Identify which cell holds the provided text, then report its (X, Y) central coordinate. 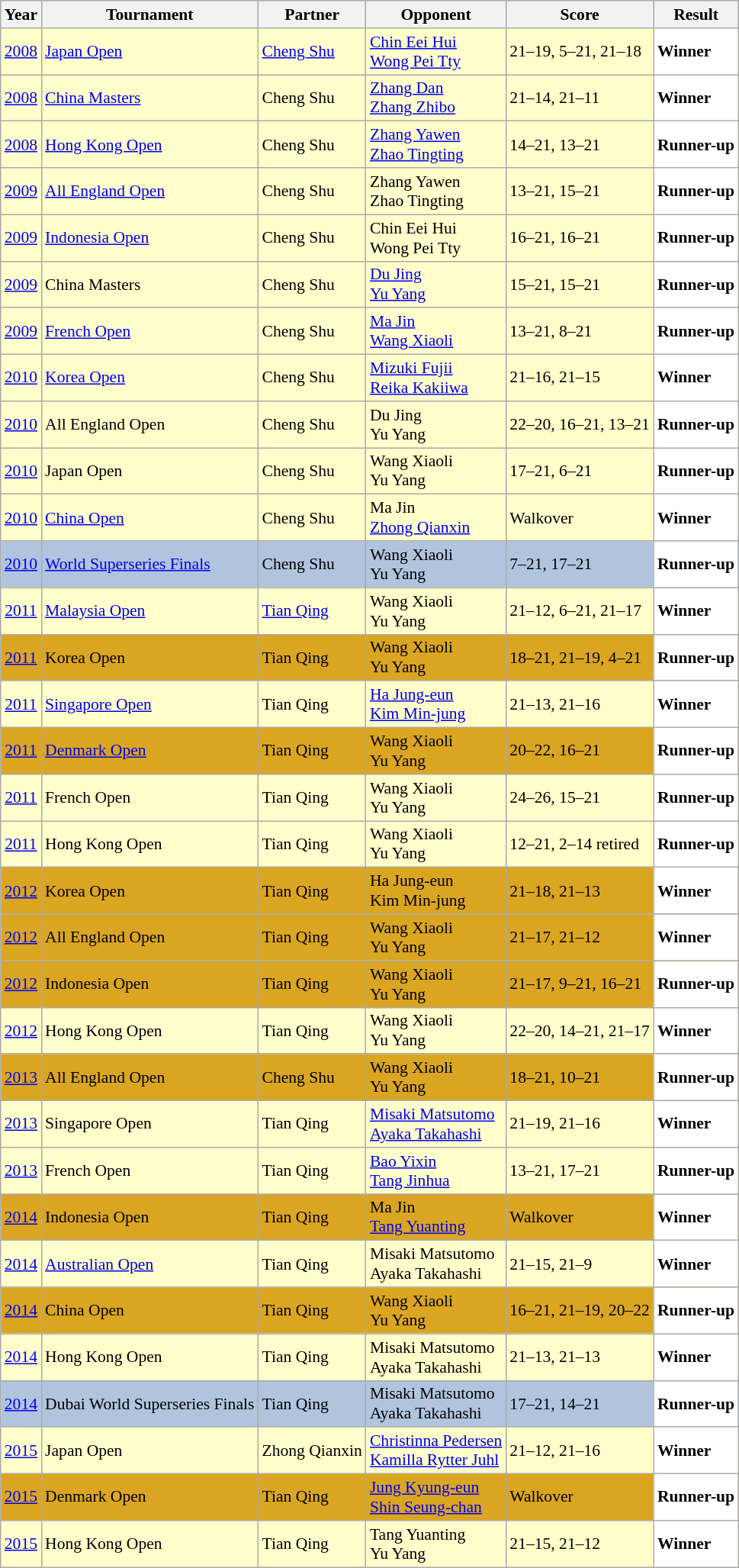
13–21, 8–21 (580, 331)
21–15, 21–9 (580, 1264)
20–22, 16–21 (580, 751)
21–17, 21–12 (580, 937)
Christinna Pedersen Kamilla Rytter Juhl (436, 1451)
16–21, 21–19, 20–22 (580, 1311)
21–13, 21–13 (580, 1357)
Zhang Dan Zhang Zhibo (436, 98)
14–21, 13–21 (580, 145)
16–21, 16–21 (580, 238)
12–21, 2–14 retired (580, 844)
Year (21, 14)
18–21, 21–19, 4–21 (580, 658)
17–21, 14–21 (580, 1404)
17–21, 6–21 (580, 472)
Tang Yuanting Yu Yang (436, 1544)
Score (580, 14)
Malaysia Open (149, 610)
21–14, 21–11 (580, 98)
Dubai World Superseries Finals (149, 1404)
Jung Kyung-eun Shin Seung-chan (436, 1497)
Ma Jin Tang Yuanting (436, 1218)
Partner (311, 14)
World Superseries Finals (149, 565)
Opponent (436, 14)
Australian Open (149, 1264)
13–21, 17–21 (580, 1170)
21–19, 5–21, 21–18 (580, 52)
Result (696, 14)
Zhong Qianxin (311, 1451)
18–21, 10–21 (580, 1077)
13–21, 15–21 (580, 191)
21–19, 21–16 (580, 1125)
Tournament (149, 14)
21–13, 21–16 (580, 705)
7–21, 17–21 (580, 565)
21–12, 21–16 (580, 1451)
21–15, 21–12 (580, 1544)
22–20, 16–21, 13–21 (580, 424)
21–16, 21–15 (580, 378)
Ma Jin Zhong Qianxin (436, 517)
Bao Yixin Tang Jinhua (436, 1170)
22–20, 14–21, 21–17 (580, 1030)
15–21, 15–21 (580, 284)
24–26, 15–21 (580, 798)
Mizuki Fujii Reika Kakiiwa (436, 378)
21–12, 6–21, 21–17 (580, 610)
21–17, 9–21, 16–21 (580, 984)
Ma Jin Wang Xiaoli (436, 331)
21–18, 21–13 (580, 891)
